Determine the (x, y) coordinate at the center of the cell enclosing the given text.  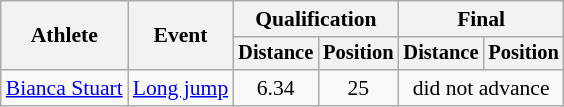
Event (180, 36)
6.34 (276, 88)
Athlete (64, 36)
Qualification (316, 19)
Bianca Stuart (64, 88)
Final (482, 19)
did not advance (482, 88)
Long jump (180, 88)
25 (358, 88)
